Determine the (X, Y) coordinate at the center of the cell enclosing the given text.  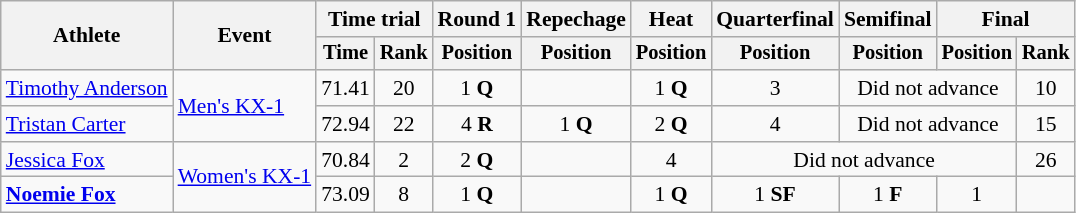
Timothy Anderson (87, 88)
26 (1046, 160)
8 (404, 195)
15 (1046, 124)
Jessica Fox (87, 160)
Noemie Fox (87, 195)
22 (404, 124)
4 R (476, 124)
Final (1006, 19)
1 F (888, 195)
10 (1046, 88)
Women's KX-1 (245, 178)
72.94 (346, 124)
Semifinal (888, 19)
Tristan Carter (87, 124)
2 (404, 160)
70.84 (346, 160)
20 (404, 88)
Athlete (87, 36)
73.09 (346, 195)
Time (346, 54)
71.41 (346, 88)
Repechage (576, 19)
Event (245, 36)
Quarterfinal (775, 19)
Time trial (374, 19)
Men's KX-1 (245, 106)
1 (977, 195)
3 (775, 88)
1 SF (775, 195)
Round 1 (476, 19)
Heat (671, 19)
